Capture the cell that displays the provided text and extract its [x, y] central coordinate. 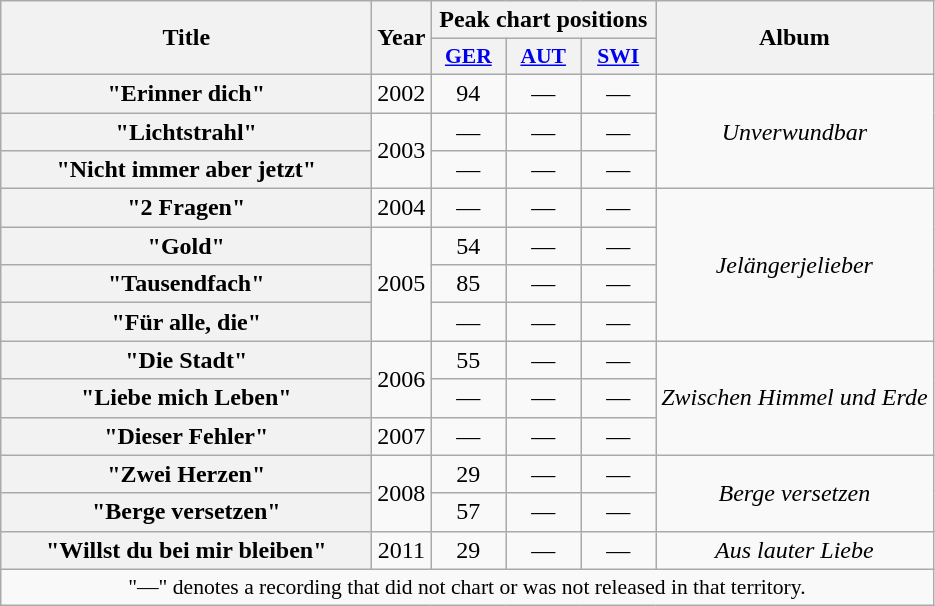
Jelängerjelieber [794, 265]
2008 [402, 493]
AUT [544, 57]
2005 [402, 284]
2002 [402, 93]
Year [402, 38]
"Zwei Herzen" [186, 474]
"2 Fragen" [186, 208]
GER [468, 57]
SWI [618, 57]
2006 [402, 379]
"Berge versetzen" [186, 512]
"Gold" [186, 246]
2003 [402, 150]
"Liebe mich Leben" [186, 398]
"Willst du bei mir bleiben" [186, 550]
55 [468, 360]
2011 [402, 550]
"Nicht immer aber jetzt" [186, 170]
"Dieser Fehler" [186, 436]
"—" denotes a recording that did not chart or was not released in that territory. [467, 587]
54 [468, 246]
2004 [402, 208]
Album [794, 38]
94 [468, 93]
Aus lauter Liebe [794, 550]
Title [186, 38]
"Lichtstrahl" [186, 131]
57 [468, 512]
"Tausendfach" [186, 284]
2007 [402, 436]
Zwischen Himmel und Erde [794, 398]
"Erinner dich" [186, 93]
Peak chart positions [544, 20]
85 [468, 284]
Berge versetzen [794, 493]
"Für alle, die" [186, 322]
"Die Stadt" [186, 360]
Unverwundbar [794, 131]
